Extract the [X, Y] coordinate from the center of the cell holding the provided text.  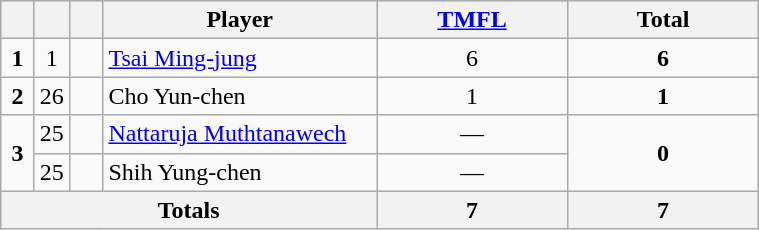
Totals [189, 210]
3 [18, 153]
0 [664, 153]
Player [240, 20]
2 [18, 96]
Tsai Ming-jung [240, 58]
Shih Yung-chen [240, 172]
Nattaruja Muthtanawech [240, 134]
26 [52, 96]
TMFL [472, 20]
Cho Yun-chen [240, 96]
Total [664, 20]
